Locate the cell with the specified text and output its [x, y] center coordinate. 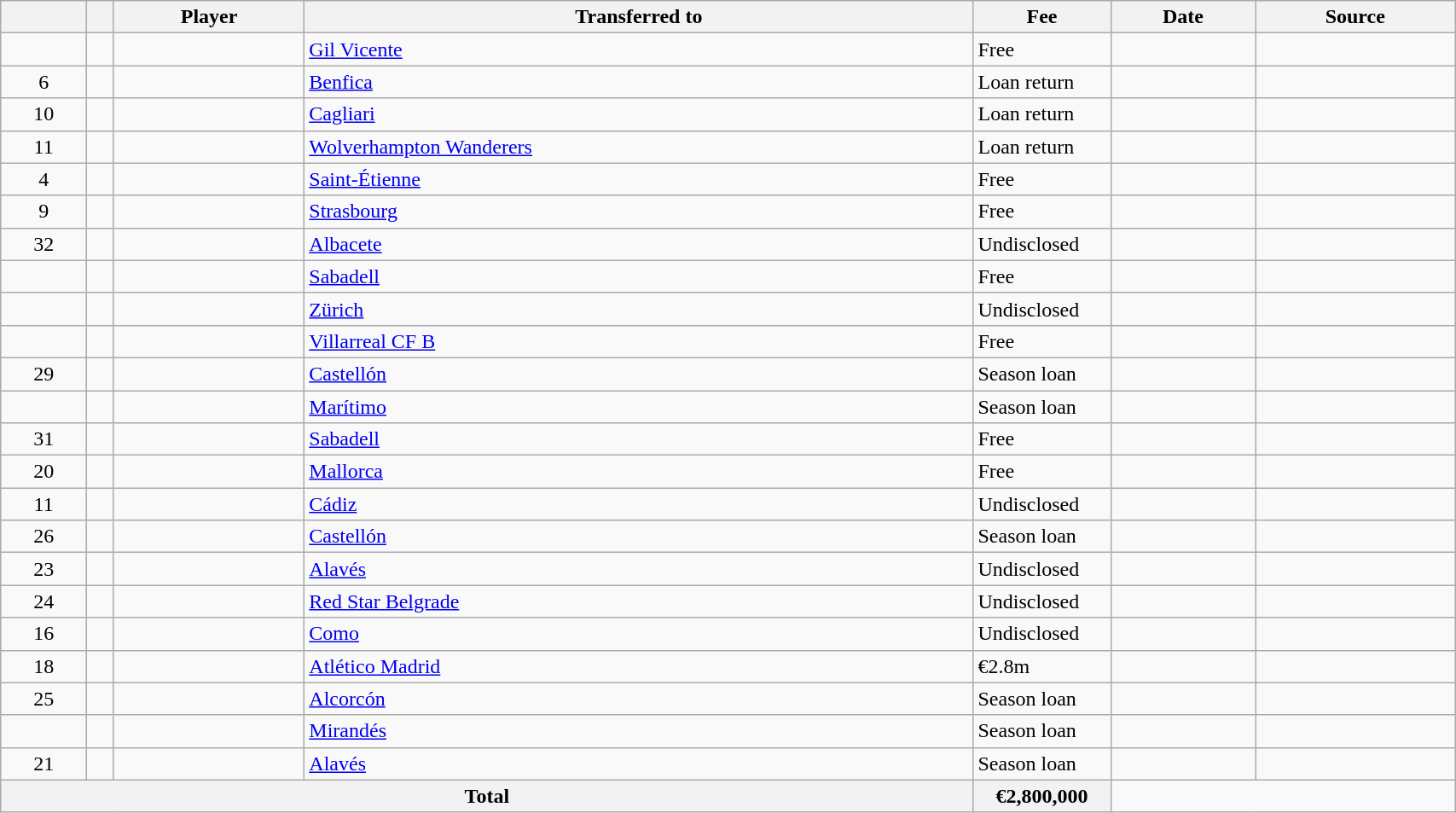
Benfica [639, 82]
Cagliari [639, 114]
24 [44, 601]
21 [44, 764]
Cádiz [639, 504]
Gil Vicente [639, 49]
29 [44, 374]
Albacete [639, 244]
25 [44, 699]
31 [44, 439]
9 [44, 212]
Player [208, 17]
Marítimo [639, 407]
Alcorcón [639, 699]
26 [44, 537]
20 [44, 472]
16 [44, 634]
10 [44, 114]
Saint-Étienne [639, 179]
Transferred to [639, 17]
4 [44, 179]
Date [1183, 17]
Mirandés [639, 731]
Source [1355, 17]
Villarreal CF B [639, 341]
€2.8m [1042, 666]
23 [44, 569]
Mallorca [639, 472]
Wolverhampton Wanderers [639, 147]
6 [44, 82]
Como [639, 634]
Red Star Belgrade [639, 601]
Total [487, 796]
18 [44, 666]
32 [44, 244]
Strasbourg [639, 212]
€2,800,000 [1042, 796]
Zürich [639, 309]
Fee [1042, 17]
Atlético Madrid [639, 666]
